Locate the cell with the specified text and output its (X, Y) center coordinate. 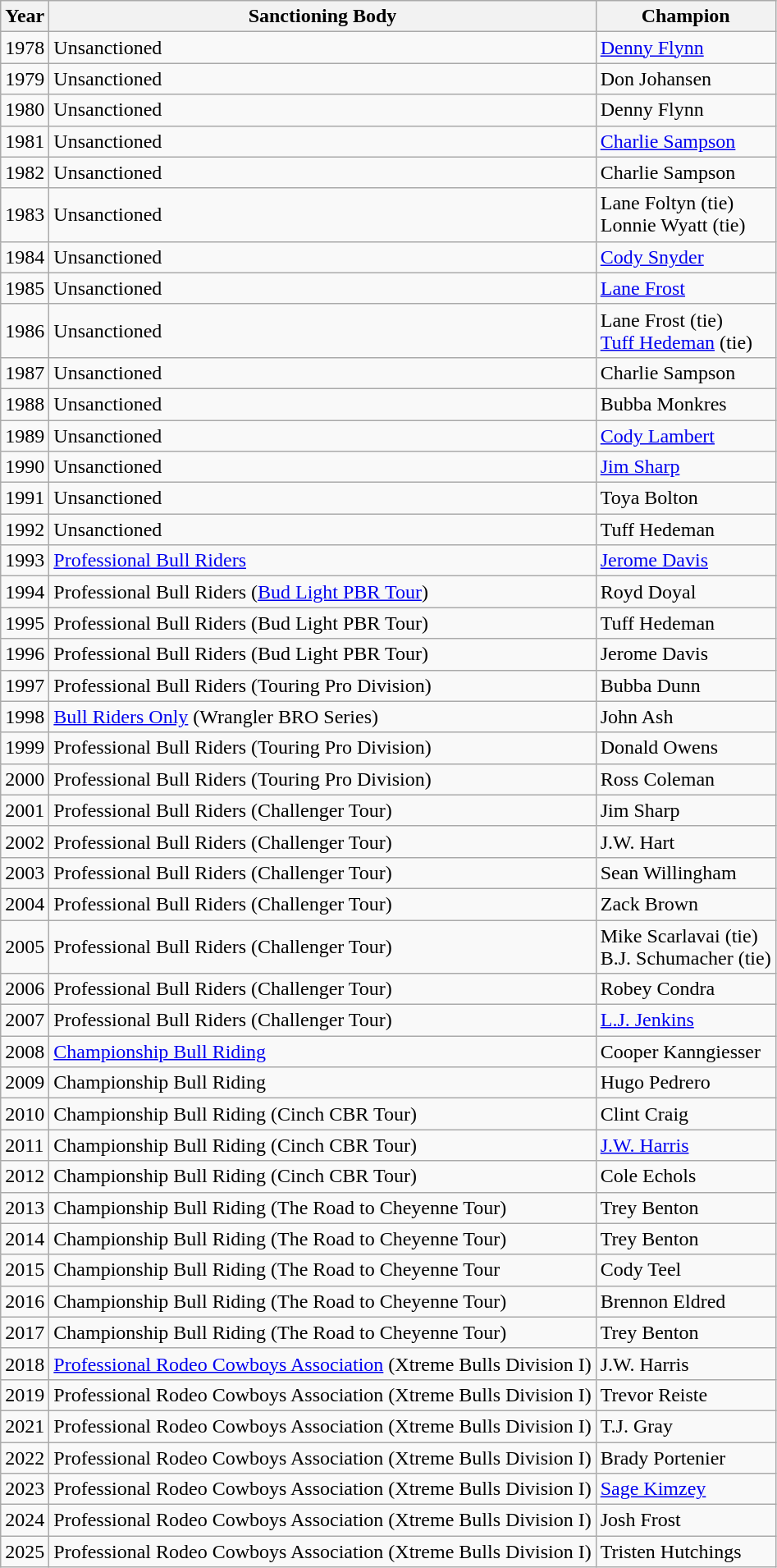
Donald Owens (686, 748)
Bull Riders Only (Wrangler BRO Series) (322, 717)
2005 (25, 946)
1981 (25, 141)
2001 (25, 810)
2013 (25, 1208)
2024 (25, 1520)
2003 (25, 873)
2023 (25, 1489)
Year (25, 16)
1989 (25, 436)
1999 (25, 748)
Royd Doyal (686, 592)
1994 (25, 592)
1984 (25, 257)
1991 (25, 498)
J.W. Hart (686, 841)
1993 (25, 561)
2022 (25, 1457)
John Ash (686, 717)
2011 (25, 1145)
Sean Willingham (686, 873)
2019 (25, 1395)
Don Johansen (686, 79)
2000 (25, 779)
Toya Bolton (686, 498)
Trevor Reiste (686, 1395)
Cooper Kanngiesser (686, 1052)
Robey Condra (686, 989)
1987 (25, 373)
Lane Frost (686, 288)
Brennon Eldred (686, 1301)
Bubba Dunn (686, 685)
Bubba Monkres (686, 404)
Lane Foltyn (tie) Lonnie Wyatt (tie) (686, 215)
Brady Portenier (686, 1457)
2016 (25, 1301)
1992 (25, 530)
2025 (25, 1552)
Cole Echols (686, 1176)
2008 (25, 1052)
2007 (25, 1020)
2018 (25, 1364)
1983 (25, 215)
2021 (25, 1426)
Champion (686, 16)
1998 (25, 717)
2014 (25, 1239)
Cody Teel (686, 1270)
1990 (25, 467)
Zack Brown (686, 904)
Sanctioning Body (322, 16)
1988 (25, 404)
Sage Kimzey (686, 1489)
Lane Frost (tie) Tuff Hedeman (tie) (686, 330)
2012 (25, 1176)
1978 (25, 48)
1985 (25, 288)
Ross Coleman (686, 779)
2002 (25, 841)
Tristen Hutchings (686, 1552)
2017 (25, 1332)
Professional Bull Riders (322, 561)
1980 (25, 110)
1995 (25, 623)
2009 (25, 1083)
2015 (25, 1270)
1982 (25, 172)
Hugo Pedrero (686, 1083)
2004 (25, 904)
Clint Craig (686, 1114)
Cody Snyder (686, 257)
1986 (25, 330)
Josh Frost (686, 1520)
Cody Lambert (686, 436)
1997 (25, 685)
Championship Bull Riding (The Road to Cheyenne Tour (322, 1270)
T.J. Gray (686, 1426)
2006 (25, 989)
2010 (25, 1114)
1979 (25, 79)
1996 (25, 654)
Mike Scarlavai (tie) B.J. Schumacher (tie) (686, 946)
L.J. Jenkins (686, 1020)
